From the cell containing the given text, extract its center point as (X, Y) coordinate. 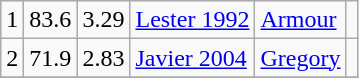
1 (12, 20)
83.6 (50, 20)
2 (12, 58)
Gregory (300, 58)
2.83 (104, 58)
Lester 1992 (192, 20)
Javier 2004 (192, 58)
Armour (300, 20)
3.29 (104, 20)
71.9 (50, 58)
